Extract the (x, y) coordinate from the center of the cell holding the provided text.  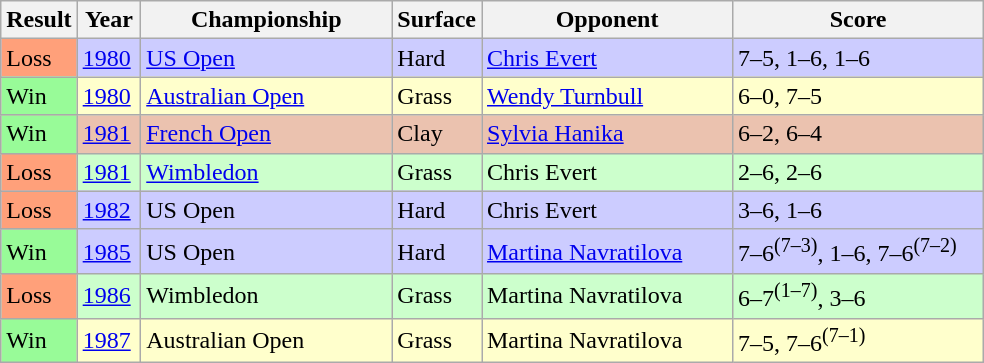
6–7(1–7), 3–6 (858, 296)
2–6, 2–6 (858, 172)
Wendy Turnbull (608, 96)
7–5, 7–6(7–1) (858, 340)
1986 (109, 296)
1982 (109, 210)
1985 (109, 252)
7–5, 1–6, 1–6 (858, 58)
1987 (109, 340)
6–2, 6–4 (858, 134)
3–6, 1–6 (858, 210)
Championship (266, 20)
Year (109, 20)
Score (858, 20)
7–6(7–3), 1–6, 7–6(7–2) (858, 252)
Sylvia Hanika (608, 134)
Result (39, 20)
Clay (437, 134)
Opponent (608, 20)
French Open (266, 134)
6–0, 7–5 (858, 96)
Surface (437, 20)
